Extract the [x, y] coordinate from the center of the cell holding the provided text.  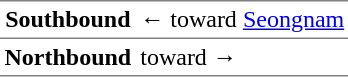
Southbound [68, 20]
Northbound [68, 57]
